Pinpoint the cell where the given text exists, returning its (x, y) midpoint coordinate. 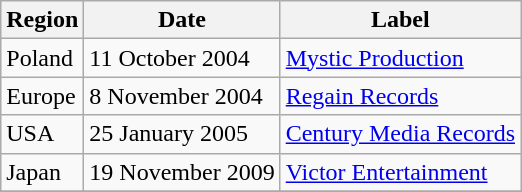
Region (42, 20)
Label (400, 20)
Century Media Records (400, 134)
25 January 2005 (182, 134)
USA (42, 134)
Mystic Production (400, 58)
19 November 2009 (182, 172)
Date (182, 20)
Japan (42, 172)
Victor Entertainment (400, 172)
Poland (42, 58)
8 November 2004 (182, 96)
11 October 2004 (182, 58)
Europe (42, 96)
Regain Records (400, 96)
